Output the (X, Y) coordinate of the center of the cell containing the given text.  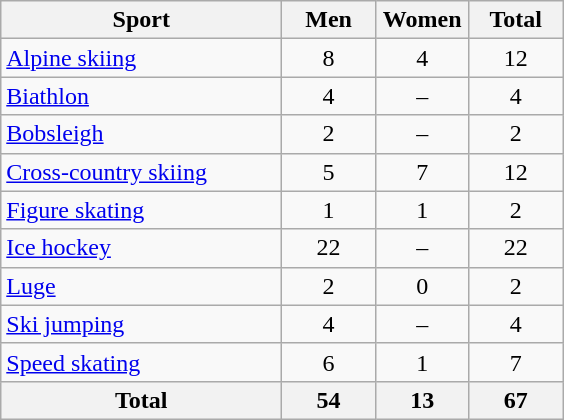
Men (329, 20)
Cross-country skiing (142, 172)
6 (329, 362)
0 (422, 286)
Luge (142, 286)
Women (422, 20)
Ski jumping (142, 324)
Bobsleigh (142, 134)
54 (329, 400)
67 (516, 400)
5 (329, 172)
Alpine skiing (142, 58)
Ice hockey (142, 248)
Sport (142, 20)
8 (329, 58)
13 (422, 400)
Speed skating (142, 362)
Figure skating (142, 210)
Biathlon (142, 96)
